Pinpoint the cell where the given text exists, returning its [x, y] midpoint coordinate. 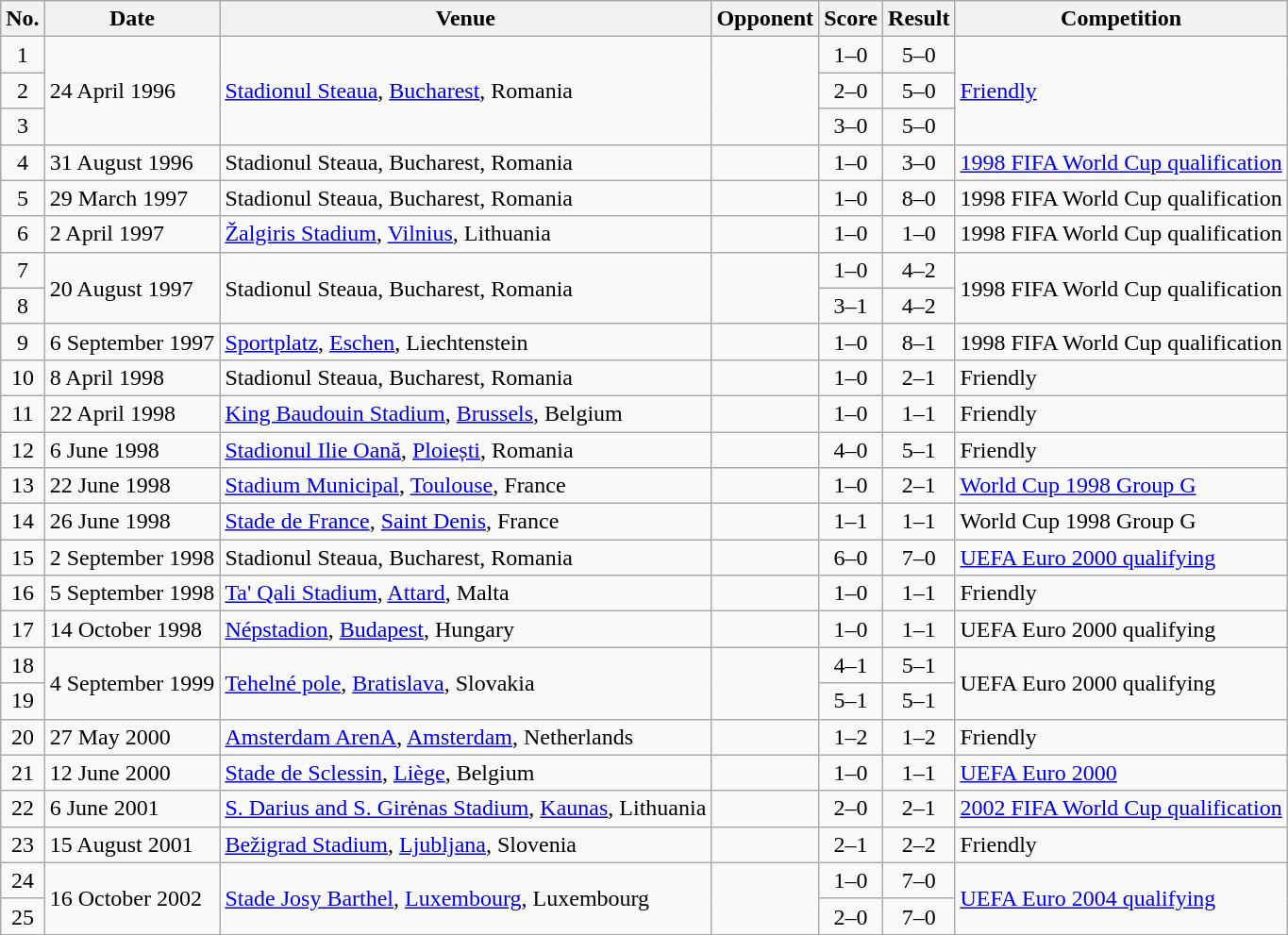
2 September 1998 [132, 558]
No. [23, 19]
3 [23, 126]
UEFA Euro 2000 [1121, 773]
24 April 1996 [132, 91]
UEFA Euro 2004 qualifying [1121, 898]
2 [23, 91]
Stadionul Ilie Oană, Ploiești, Romania [466, 450]
2002 FIFA World Cup qualification [1121, 809]
7 [23, 270]
9 [23, 342]
King Baudouin Stadium, Brussels, Belgium [466, 413]
16 [23, 593]
2–2 [919, 844]
15 August 2001 [132, 844]
Bežigrad Stadium, Ljubljana, Slovenia [466, 844]
13 [23, 486]
Ta' Qali Stadium, Attard, Malta [466, 593]
6 September 1997 [132, 342]
Népstadion, Budapest, Hungary [466, 629]
11 [23, 413]
4 [23, 162]
20 [23, 737]
1 [23, 55]
29 March 1997 [132, 198]
8–1 [919, 342]
6 June 1998 [132, 450]
15 [23, 558]
Venue [466, 19]
2 April 1997 [132, 234]
4 September 1999 [132, 683]
Score [851, 19]
24 [23, 880]
31 August 1996 [132, 162]
S. Darius and S. Girėnas Stadium, Kaunas, Lithuania [466, 809]
4–1 [851, 665]
Stade Josy Barthel, Luxembourg, Luxembourg [466, 898]
6 June 2001 [132, 809]
10 [23, 377]
8–0 [919, 198]
14 October 1998 [132, 629]
19 [23, 701]
Stade de Sclessin, Liège, Belgium [466, 773]
22 June 1998 [132, 486]
8 April 1998 [132, 377]
Tehelné pole, Bratislava, Slovakia [466, 683]
3–1 [851, 306]
22 April 1998 [132, 413]
12 June 2000 [132, 773]
22 [23, 809]
21 [23, 773]
6–0 [851, 558]
16 October 2002 [132, 898]
Žalgiris Stadium, Vilnius, Lithuania [466, 234]
Stadium Municipal, Toulouse, France [466, 486]
Competition [1121, 19]
6 [23, 234]
5 September 1998 [132, 593]
12 [23, 450]
Stade de France, Saint Denis, France [466, 522]
23 [23, 844]
20 August 1997 [132, 288]
25 [23, 916]
4–0 [851, 450]
8 [23, 306]
17 [23, 629]
26 June 1998 [132, 522]
Date [132, 19]
Result [919, 19]
Sportplatz, Eschen, Liechtenstein [466, 342]
Amsterdam ArenA, Amsterdam, Netherlands [466, 737]
Opponent [765, 19]
27 May 2000 [132, 737]
5 [23, 198]
18 [23, 665]
14 [23, 522]
